Provide the (X, Y) coordinate of the cell's center where the given text is located.  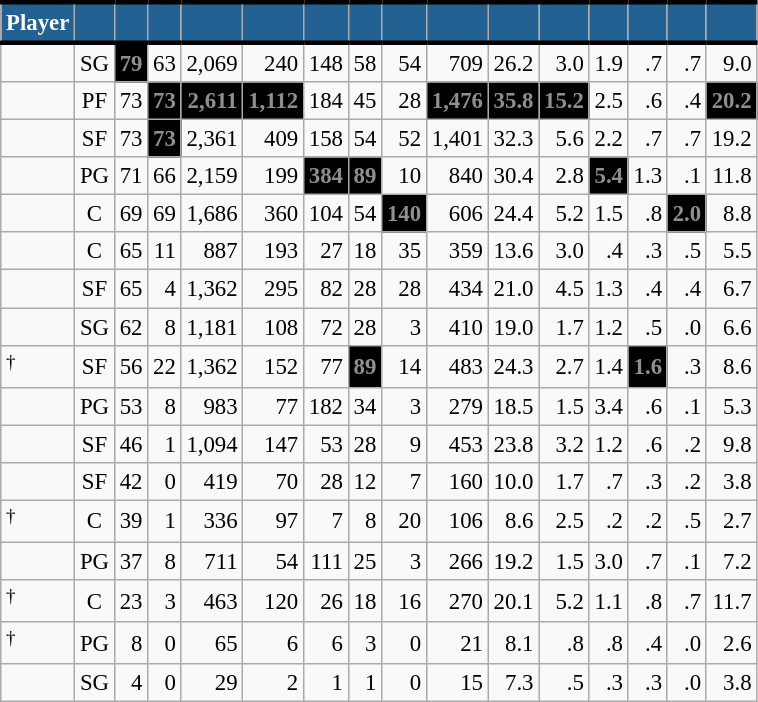
360 (274, 214)
10.0 (513, 482)
120 (274, 601)
1.1 (608, 601)
27 (326, 251)
10 (404, 176)
1.9 (608, 62)
2.2 (608, 139)
2 (274, 683)
30.4 (513, 176)
199 (274, 176)
45 (364, 101)
24.4 (513, 214)
70 (274, 482)
1,476 (457, 101)
160 (457, 482)
39 (130, 521)
42 (130, 482)
2,361 (212, 139)
483 (457, 366)
279 (457, 406)
62 (130, 327)
21.0 (513, 289)
97 (274, 521)
20 (404, 521)
26 (326, 601)
184 (326, 101)
16 (404, 601)
419 (212, 482)
9 (404, 444)
140 (404, 214)
22 (164, 366)
410 (457, 327)
1,112 (274, 101)
25 (364, 561)
359 (457, 251)
336 (212, 521)
12 (364, 482)
46 (130, 444)
6.7 (731, 289)
193 (274, 251)
148 (326, 62)
463 (212, 601)
11.7 (731, 601)
15 (457, 683)
9.8 (731, 444)
104 (326, 214)
20.1 (513, 601)
108 (274, 327)
29 (212, 683)
Player (38, 22)
2,159 (212, 176)
158 (326, 139)
2,069 (212, 62)
23.8 (513, 444)
34 (364, 406)
35.8 (513, 101)
71 (130, 176)
3.2 (564, 444)
840 (457, 176)
5.5 (731, 251)
63 (164, 62)
18.5 (513, 406)
26.2 (513, 62)
240 (274, 62)
1.6 (648, 366)
152 (274, 366)
32.3 (513, 139)
266 (457, 561)
15.2 (564, 101)
409 (274, 139)
5.4 (608, 176)
453 (457, 444)
384 (326, 176)
56 (130, 366)
52 (404, 139)
13.6 (513, 251)
4.5 (564, 289)
19.0 (513, 327)
147 (274, 444)
711 (212, 561)
606 (457, 214)
709 (457, 62)
82 (326, 289)
111 (326, 561)
1.4 (608, 366)
295 (274, 289)
14 (404, 366)
6.6 (731, 327)
1,401 (457, 139)
79 (130, 62)
1,094 (212, 444)
7.3 (513, 683)
1,686 (212, 214)
2.8 (564, 176)
24.3 (513, 366)
2.0 (686, 214)
11.8 (731, 176)
270 (457, 601)
1,181 (212, 327)
5.3 (731, 406)
PF (95, 101)
20.2 (731, 101)
35 (404, 251)
9.0 (731, 62)
3.4 (608, 406)
5.6 (564, 139)
58 (364, 62)
11 (164, 251)
8.8 (731, 214)
7.2 (731, 561)
66 (164, 176)
2.6 (731, 643)
8.1 (513, 643)
72 (326, 327)
2,611 (212, 101)
182 (326, 406)
23 (130, 601)
106 (457, 521)
887 (212, 251)
21 (457, 643)
37 (130, 561)
434 (457, 289)
983 (212, 406)
